Extract the [X, Y] coordinate from the center of the cell holding the provided text.  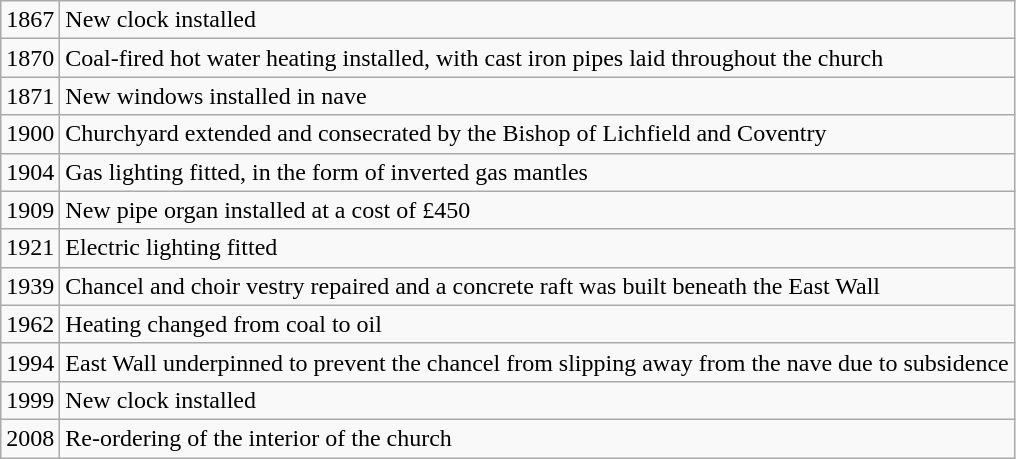
East Wall underpinned to prevent the chancel from slipping away from the nave due to subsidence [537, 362]
Churchyard extended and consecrated by the Bishop of Lichfield and Coventry [537, 134]
Heating changed from coal to oil [537, 324]
1939 [30, 286]
1909 [30, 210]
1994 [30, 362]
1904 [30, 172]
Chancel and choir vestry repaired and a concrete raft was built beneath the East Wall [537, 286]
1870 [30, 58]
Gas lighting fitted, in the form of inverted gas mantles [537, 172]
1900 [30, 134]
1871 [30, 96]
1962 [30, 324]
Re-ordering of the interior of the church [537, 438]
Coal-fired hot water heating installed, with cast iron pipes laid throughout the church [537, 58]
1921 [30, 248]
1867 [30, 20]
2008 [30, 438]
Electric lighting fitted [537, 248]
New pipe organ installed at a cost of £450 [537, 210]
New windows installed in nave [537, 96]
1999 [30, 400]
